Identify which cell holds the provided text, then report its [x, y] central coordinate. 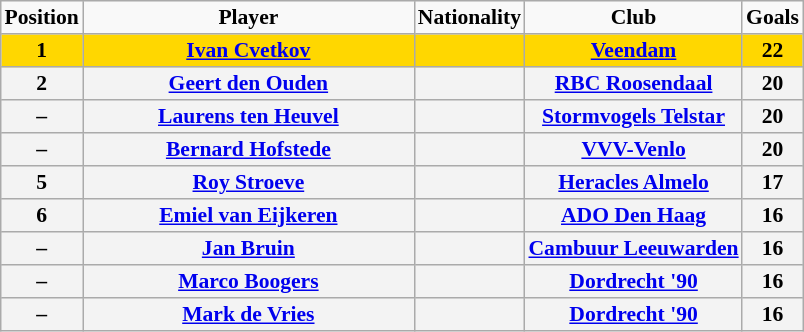
Veendam [634, 50]
Marco Boogers [249, 282]
Goals [772, 18]
RBC Roosendaal [634, 84]
Jan Bruin [249, 248]
Player [249, 18]
Heracles Almelo [634, 182]
Cambuur Leeuwarden [634, 248]
1 [42, 50]
Club [634, 18]
ADO Den Haag [634, 216]
5 [42, 182]
6 [42, 216]
17 [772, 182]
2 [42, 84]
Stormvogels Telstar [634, 116]
Geert den Ouden [249, 84]
Bernard Hofstede [249, 150]
Laurens ten Heuvel [249, 116]
Nationality [470, 18]
VVV-Venlo [634, 150]
Roy Stroeve [249, 182]
Position [42, 18]
22 [772, 50]
Ivan Cvetkov [249, 50]
Emiel van Eijkeren [249, 216]
Mark de Vries [249, 314]
